Pinpoint the cell where the given text exists, returning its (X, Y) midpoint coordinate. 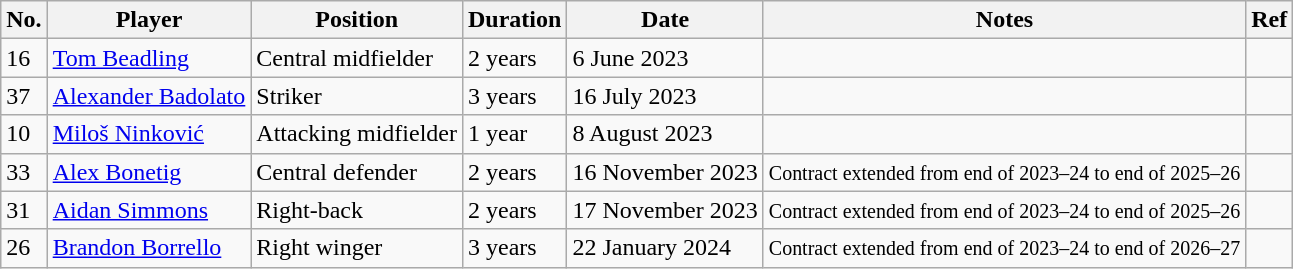
Attacking midfielder (357, 134)
1 year (514, 134)
Player (149, 20)
Ref (1270, 20)
Alex Bonetig (149, 172)
37 (24, 96)
31 (24, 210)
17 November 2023 (665, 210)
Brandon Borrello (149, 248)
Duration (514, 20)
Position (357, 20)
Aidan Simmons (149, 210)
33 (24, 172)
Right-back (357, 210)
Striker (357, 96)
22 January 2024 (665, 248)
Central defender (357, 172)
16 November 2023 (665, 172)
Contract extended from end of 2023–24 to end of 2026–27 (1004, 248)
Tom Beadling (149, 58)
8 August 2023 (665, 134)
Alexander Badolato (149, 96)
16 July 2023 (665, 96)
10 (24, 134)
Date (665, 20)
Miloš Ninković (149, 134)
26 (24, 248)
Notes (1004, 20)
16 (24, 58)
Right winger (357, 248)
6 June 2023 (665, 58)
Central midfielder (357, 58)
No. (24, 20)
